Detect which cell encompasses the target text, then output its [X, Y] center coordinate. 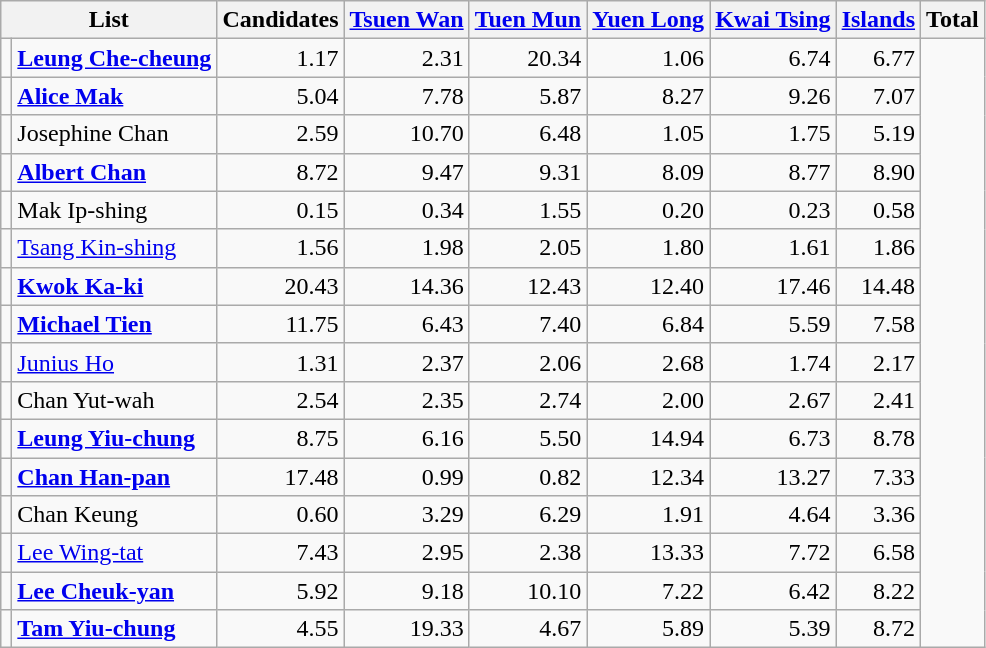
17.48 [280, 477]
Leung Che-cheung [114, 58]
2.06 [528, 362]
4.67 [528, 629]
7.78 [406, 96]
2.95 [406, 553]
Michael Tien [114, 324]
Josephine Chan [114, 134]
2.31 [406, 58]
9.18 [406, 591]
2.35 [406, 400]
Kwok Ka-ki [114, 286]
7.40 [528, 324]
Junius Ho [114, 362]
Kwai Tsing [773, 20]
11.75 [280, 324]
1.06 [648, 58]
Lee Cheuk-yan [114, 591]
7.72 [773, 553]
0.82 [528, 477]
5.59 [773, 324]
1.91 [648, 515]
8.90 [878, 172]
4.64 [773, 515]
1.31 [280, 362]
2.00 [648, 400]
12.43 [528, 286]
Lee Wing-tat [114, 553]
9.47 [406, 172]
6.73 [773, 438]
0.23 [773, 210]
5.04 [280, 96]
6.58 [878, 553]
6.84 [648, 324]
5.89 [648, 629]
0.99 [406, 477]
0.60 [280, 515]
12.40 [648, 286]
14.48 [878, 286]
10.10 [528, 591]
6.77 [878, 58]
3.29 [406, 515]
2.74 [528, 400]
1.61 [773, 248]
14.94 [648, 438]
6.74 [773, 58]
9.26 [773, 96]
13.27 [773, 477]
7.33 [878, 477]
2.05 [528, 248]
2.17 [878, 362]
Tsuen Wan [406, 20]
10.70 [406, 134]
2.68 [648, 362]
8.77 [773, 172]
6.16 [406, 438]
Yuen Long [648, 20]
19.33 [406, 629]
1.56 [280, 248]
1.55 [528, 210]
6.42 [773, 591]
6.29 [528, 515]
1.80 [648, 248]
5.92 [280, 591]
5.39 [773, 629]
Chan Han-pan [114, 477]
Mak Ip-shing [114, 210]
8.22 [878, 591]
9.31 [528, 172]
0.34 [406, 210]
Total [953, 20]
1.75 [773, 134]
20.43 [280, 286]
2.67 [773, 400]
List [109, 20]
2.37 [406, 362]
7.43 [280, 553]
2.59 [280, 134]
Chan Keung [114, 515]
8.09 [648, 172]
2.38 [528, 553]
Alice Mak [114, 96]
13.33 [648, 553]
Leung Yiu-chung [114, 438]
7.58 [878, 324]
2.41 [878, 400]
Albert Chan [114, 172]
1.05 [648, 134]
4.55 [280, 629]
8.78 [878, 438]
0.20 [648, 210]
Tam Yiu-chung [114, 629]
2.54 [280, 400]
Tuen Mun [528, 20]
1.86 [878, 248]
0.15 [280, 210]
0.58 [878, 210]
12.34 [648, 477]
6.43 [406, 324]
5.87 [528, 96]
14.36 [406, 286]
Islands [878, 20]
5.50 [528, 438]
7.22 [648, 591]
8.75 [280, 438]
Candidates [280, 20]
Tsang Kin-shing [114, 248]
5.19 [878, 134]
Chan Yut-wah [114, 400]
20.34 [528, 58]
1.98 [406, 248]
1.17 [280, 58]
7.07 [878, 96]
3.36 [878, 515]
1.74 [773, 362]
8.27 [648, 96]
6.48 [528, 134]
17.46 [773, 286]
